Determine the [X, Y] coordinate at the center of the cell enclosing the given text.  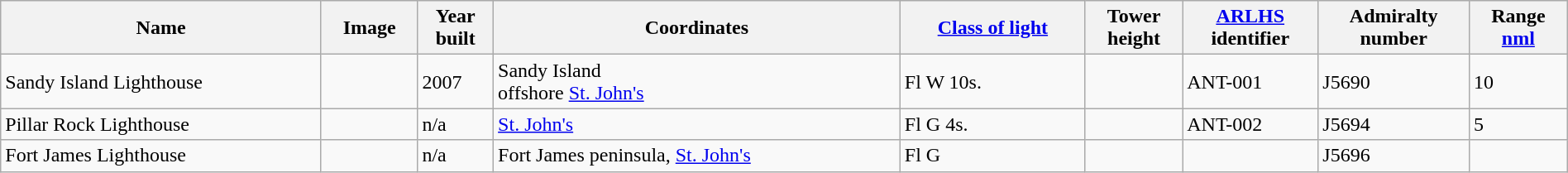
Sandy Island Lighthouse [161, 81]
Rangenml [1518, 28]
10 [1518, 81]
ANT-001 [1250, 81]
J5694 [1394, 124]
Towerheight [1133, 28]
ARLHSidentifier [1250, 28]
Image [369, 28]
J5696 [1394, 156]
Fort James peninsula, St. John's [697, 156]
St. John's [697, 124]
Fort James Lighthouse [161, 156]
Pillar Rock Lighthouse [161, 124]
Fl G [992, 156]
J5690 [1394, 81]
Fl G 4s. [992, 124]
Sandy Islandoffshore St. John's [697, 81]
5 [1518, 124]
2007 [456, 81]
Fl W 10s. [992, 81]
Class of light [992, 28]
Yearbuilt [456, 28]
ANT-002 [1250, 124]
Admiraltynumber [1394, 28]
Name [161, 28]
Coordinates [697, 28]
